Return the [X, Y] coordinate for the center point of the cell that contains the specified text.  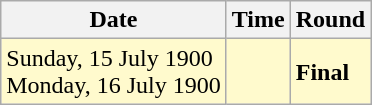
Date [114, 20]
Round [330, 20]
Final [330, 72]
Time [258, 20]
Sunday, 15 July 1900Monday, 16 July 1900 [114, 72]
